Determine the [x, y] coordinate at the center of the cell enclosing the given text.  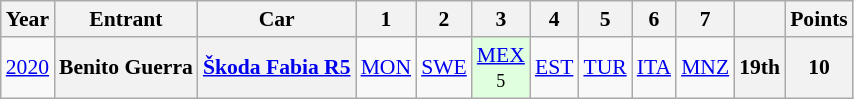
4 [554, 19]
19th [760, 68]
ITA [654, 68]
EST [554, 68]
2 [444, 19]
7 [705, 19]
MNZ [705, 68]
Entrant [126, 19]
Year [28, 19]
TUR [604, 68]
MEX5 [501, 68]
Benito Guerra [126, 68]
Points [819, 19]
10 [819, 68]
1 [386, 19]
3 [501, 19]
SWE [444, 68]
MON [386, 68]
6 [654, 19]
Car [277, 19]
Škoda Fabia R5 [277, 68]
2020 [28, 68]
5 [604, 19]
